Identify which cell holds the provided text, then report its [X, Y] central coordinate. 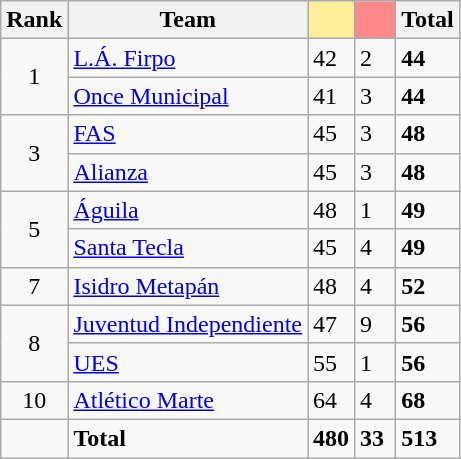
7 [34, 286]
52 [428, 286]
9 [376, 324]
Once Municipal [188, 96]
Atlético Marte [188, 400]
Juventud Independiente [188, 324]
10 [34, 400]
5 [34, 229]
8 [34, 343]
68 [428, 400]
47 [332, 324]
42 [332, 58]
Águila [188, 210]
33 [376, 438]
L.Á. Firpo [188, 58]
FAS [188, 134]
2 [376, 58]
Santa Tecla [188, 248]
Isidro Metapán [188, 286]
513 [428, 438]
Rank [34, 20]
41 [332, 96]
55 [332, 362]
64 [332, 400]
480 [332, 438]
Team [188, 20]
Alianza [188, 172]
UES [188, 362]
